Find where the given text appears and provide that cell's center as (x, y) coordinate. 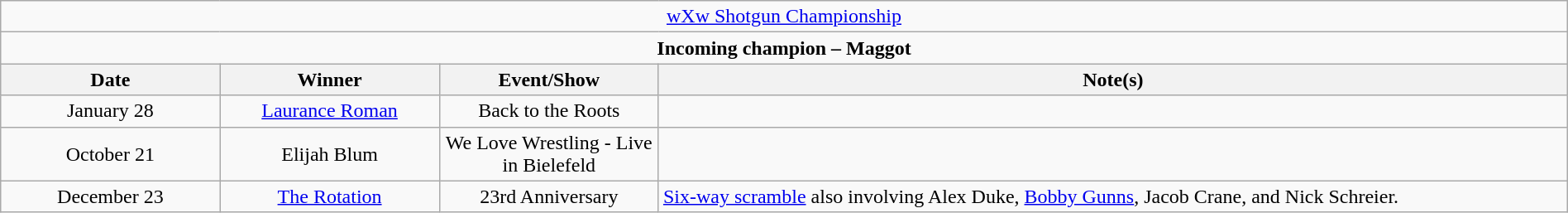
Note(s) (1113, 80)
January 28 (111, 111)
Elijah Blum (329, 154)
23rd Anniversary (549, 196)
Laurance Roman (329, 111)
We Love Wrestling - Live in Bielefeld (549, 154)
October 21 (111, 154)
Winner (329, 80)
wXw Shotgun Championship (784, 17)
Back to the Roots (549, 111)
Date (111, 80)
Event/Show (549, 80)
Incoming champion – Maggot (784, 48)
December 23 (111, 196)
Six-way scramble also involving Alex Duke, Bobby Gunns, Jacob Crane, and Nick Schreier. (1113, 196)
The Rotation (329, 196)
